Search for the cell housing the specified text and yield its [X, Y] center coordinate. 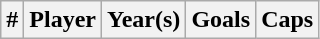
# [12, 20]
Goals [221, 20]
Caps [288, 20]
Player [63, 20]
Year(s) [144, 20]
